Output the [X, Y] coordinate of the center of the cell containing the given text.  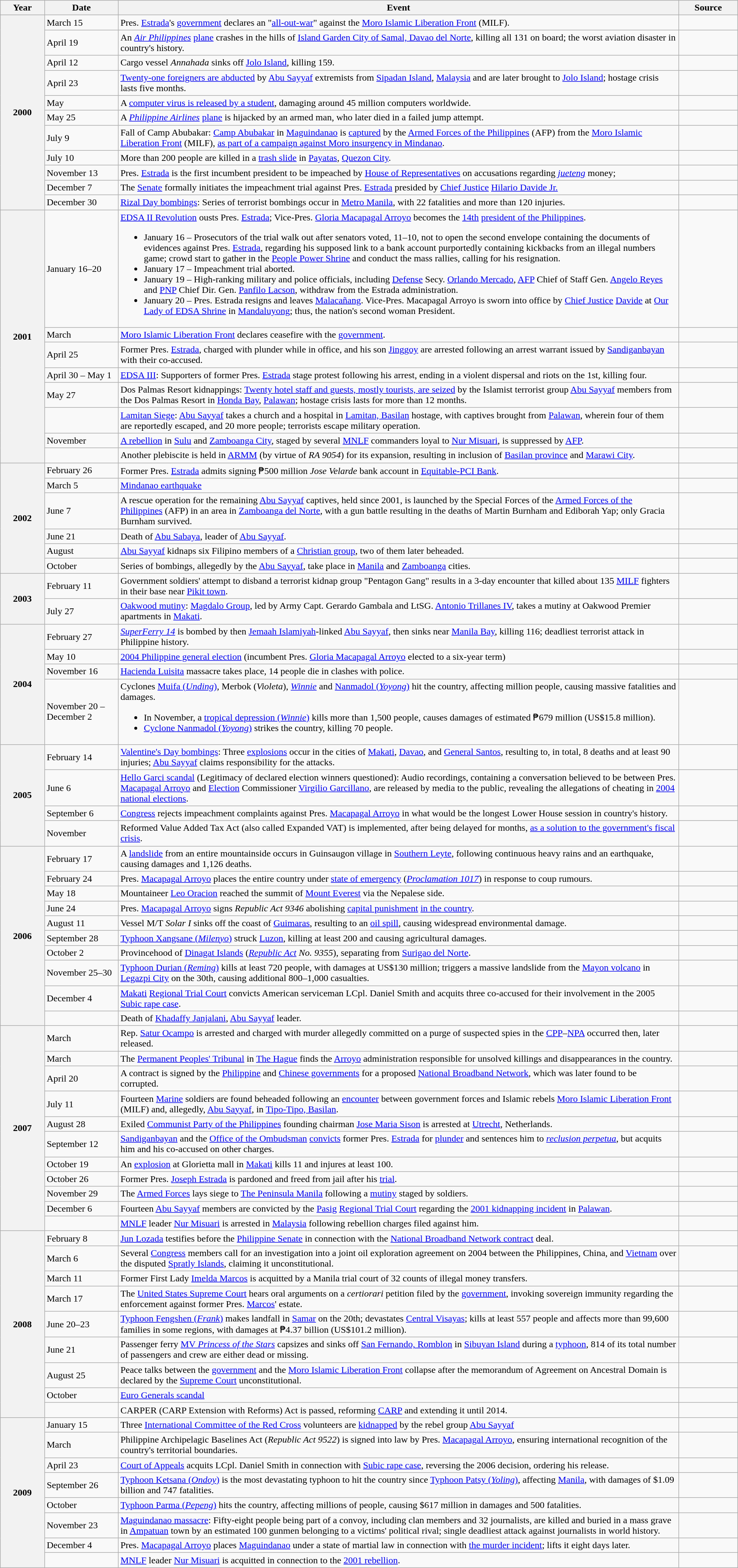
2006 [23, 936]
May [81, 103]
November 29 [81, 1194]
Vessel M/T Solar I sinks off the coast of Guimaras, resulting to an oil spill, causing widespread environmental damage. [399, 923]
September 12 [81, 1144]
July 9 [81, 138]
January 15 [81, 1425]
Date [81, 8]
December 7 [81, 187]
CARPER (CARP Extension with Reforms) Act is passed, reforming CARP and extending it until 2014. [399, 1410]
2004 Philippine general election (incumbent Pres. Gloria Macapagal Arroyo elected to a six-year term) [399, 657]
2002 [23, 518]
April 20 [81, 1079]
February 24 [81, 879]
The Permanent Peoples' Tribunal in The Hague finds the Arroyo administration responsible for unsolved killings and disappearances in the country. [399, 1059]
February 11 [81, 586]
Death of Khadaffy Janjalani, Abu Sayyaf leader. [399, 1018]
Jun Lozada testifies before the Philippine Senate in connection with the National Broadband Network contract deal. [399, 1238]
August 28 [81, 1124]
2008 [23, 1324]
2007 [23, 1129]
March 6 [81, 1258]
An explosion at Glorietta mall in Makati kills 11 and injures at least 100. [399, 1164]
Typhoon Xangsane (Milenyo) struck Luzon, killing at least 200 and causing agricultural damages. [399, 938]
November 20 – December 2 [81, 712]
February 8 [81, 1238]
Rep. Satur Ocampo is arrested and charged with murder allegedly committed on a purge of suspected spies in the CPP–NPA occurred then, later released. [399, 1038]
December 30 [81, 202]
August 25 [81, 1375]
Former Pres. Estrada admits signing ₱500 million Jose Velarde bank account in Equitable-PCI Bank. [399, 470]
A rebellion in Sulu and Zamboanga City, staged by several MNLF commanders loyal to Nur Misuari, is suppressed by AFP. [399, 440]
More than 200 people are killed in a trash slide in Payatas, Quezon City. [399, 158]
April 30 – May 1 [81, 375]
Another plebiscite is held in ARMM (by virtue of RA 9054) for its expansion, resulting in inclusion of Basilan province and Marawi City. [399, 455]
August [81, 551]
MNLF leader Nur Misuari is arrested in Malaysia following rebellion charges filed against him. [399, 1223]
May 25 [81, 118]
Euro Generals scandal [399, 1395]
February 26 [81, 470]
July 27 [81, 611]
Source [708, 8]
2005 [23, 795]
February 14 [81, 757]
June 24 [81, 908]
July 11 [81, 1104]
November 25–30 [81, 973]
Mountaineer Leo Oracion reached the summit of Mount Everest via the Nepalese side. [399, 893]
Pres. Estrada's government declares an "all-out-war" against the Moro Islamic Liberation Front (MILF). [399, 23]
February 27 [81, 636]
Cargo vessel Annahada sinks off Jolo Island, killing 159. [399, 63]
March 15 [81, 23]
Hacienda Luisita massacre takes place, 14 people die in clashes with police. [399, 671]
December 6 [81, 1209]
October 26 [81, 1179]
October 19 [81, 1164]
The Senate formally initiates the impeachment trial against Pres. Estrada presided by Chief Justice Hilario Davide Jr. [399, 187]
November 23 [81, 1525]
Death of Abu Sabaya, leader of Abu Sayyaf. [399, 536]
March 11 [81, 1278]
Pres. Macapagal Arroyo signs Republic Act 9346 abolishing capital punishment in the country. [399, 908]
EDSA III: Supporters of former Pres. Estrada stage protest following his arrest, ending in a violent dispersal and riots on the 1st, killing four. [399, 375]
Fourteen Abu Sayyaf members are convicted by the Pasig Regional Trial Court regarding the 2001 kidnapping incident in Palawan. [399, 1209]
Provincehood of Dinagat Islands (Republic Act No. 9355), separating from Surigao del Norte. [399, 953]
The Armed Forces lays siege to The Peninsula Manila following a mutiny staged by soldiers. [399, 1194]
A computer virus is released by a student, damaging around 45 million computers worldwide. [399, 103]
2009 [23, 1492]
July 10 [81, 158]
May 27 [81, 395]
Congress rejects impeachment complaints against Pres. Macapagal Arroyo in what would be the longest Lower House session in country's history. [399, 813]
November 16 [81, 671]
Series of bombings, allegedly by the Abu Sayyaf, take place in Manila and Zamboanga cities. [399, 566]
April 25 [81, 355]
March 17 [81, 1298]
June 7 [81, 511]
Three International Committee of the Red Cross volunteers are kidnapped by the rebel group Abu Sayyaf [399, 1425]
Abu Sayyaf kidnaps six Filipino members of a Christian group, two of them later beheaded. [399, 551]
Pres. Macapagal Arroyo places the entire country under state of emergency (Proclamation 1017) in response to coup rumours. [399, 879]
A contract is signed by the Philippine and Chinese governments for a proposed National Broadband Network, which was later found to be corrupted. [399, 1079]
February 17 [81, 858]
May 10 [81, 657]
January 16–20 [81, 268]
Rizal Day bombings: Series of terrorist bombings occur in Metro Manila, with 22 fatalities and more than 120 injuries. [399, 202]
MNLF leader Nur Misuari is acquitted in connection to the 2001 rebellion. [399, 1560]
August 11 [81, 923]
Former Pres. Joseph Estrada is pardoned and freed from jail after his trial. [399, 1179]
Mindanao earthquake [399, 486]
Year [23, 8]
Former First Lady Imelda Marcos is acquitted by a Manila trial court of 32 counts of illegal money transfers. [399, 1278]
Moro Islamic Liberation Front declares ceasefire with the government. [399, 335]
June 6 [81, 788]
October 2 [81, 953]
Pres. Estrada is the first incumbent president to be impeached by House of Representatives on accusations regarding jueteng money; [399, 173]
April 19 [81, 43]
2004 [23, 684]
September 28 [81, 938]
2000 [23, 113]
June 20–23 [81, 1324]
Court of Appeals acquits LCpl. Daniel Smith in connection with Subic rape case, reversing the 2006 decision, ordering his release. [399, 1465]
September 26 [81, 1485]
May 18 [81, 893]
November 13 [81, 173]
Pres. Macapagal Arroyo places Maguindanao under a state of martial law in connection with the murder incident; lifts it eight days later. [399, 1545]
September 6 [81, 813]
2001 [23, 336]
A Philippine Airlines plane is hijacked by an armed man, who later died in a failed jump attempt. [399, 118]
March 5 [81, 486]
Exiled Communist Party of the Philippines founding chairman Jose Maria Sison is arrested at Utrecht, Netherlands. [399, 1124]
April 12 [81, 63]
Event [399, 8]
Typhoon Parma (Pepeng) hits the country, affecting millions of people, causing $617 million in damages and 500 fatalities. [399, 1505]
2003 [23, 599]
